For the text-containing cell, return its midpoint in (x, y) coordinate format. 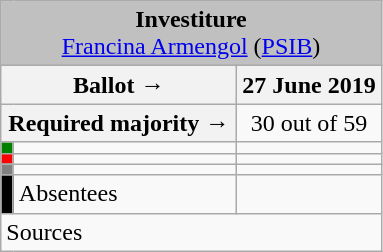
Absentees (125, 194)
Sources (191, 232)
30 out of 59 (309, 123)
InvestitureFrancina Armengol (PSIB) (191, 34)
27 June 2019 (309, 85)
Required majority → (119, 123)
Ballot → (119, 85)
